Scan for the cell matching the given text and deliver its (X, Y) coordinate at center. 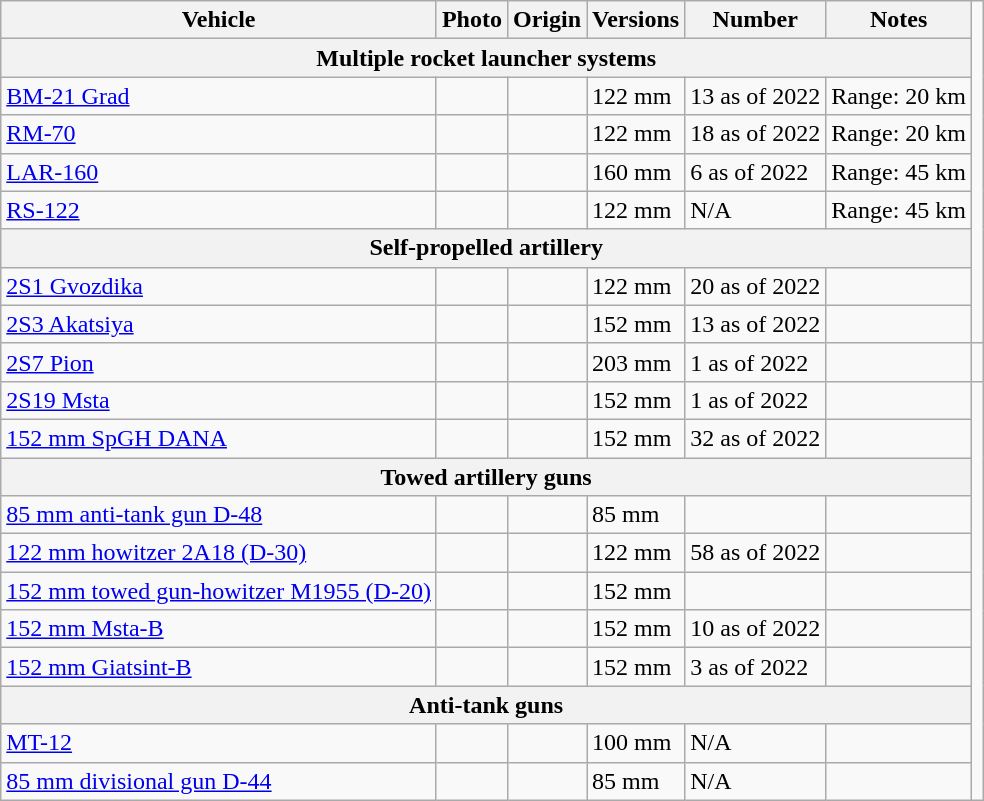
RS-122 (219, 210)
2S19 Msta (219, 400)
32 as of 2022 (756, 438)
152 mm Giatsint-B (219, 667)
Photo (472, 20)
MT-12 (219, 743)
2S1 Gvozdika (219, 286)
Versions (636, 20)
20 as of 2022 (756, 286)
Towed artillery guns (486, 477)
Origin (546, 20)
100 mm (636, 743)
6 as of 2022 (756, 172)
2S7 Pion (219, 362)
160 mm (636, 172)
Notes (899, 20)
Multiple rocket launcher systems (486, 58)
Vehicle (219, 20)
152 mm towed gun-howitzer M1955 (D-20) (219, 591)
10 as of 2022 (756, 629)
58 as of 2022 (756, 553)
152 mm SpGH DANA (219, 438)
85 mm anti-tank gun D-48 (219, 515)
152 mm Msta-B (219, 629)
RM-70 (219, 134)
3 as of 2022 (756, 667)
122 mm howitzer 2A18 (D-30) (219, 553)
Anti-tank guns (486, 705)
203 mm (636, 362)
Number (756, 20)
2S3 Akatsiya (219, 324)
LAR-160 (219, 172)
Self-propelled artillery (486, 248)
BM-21 Grad (219, 96)
18 as of 2022 (756, 134)
85 mm divisional gun D-44 (219, 781)
